Extract the [X, Y] coordinate from the center of the cell holding the provided text.  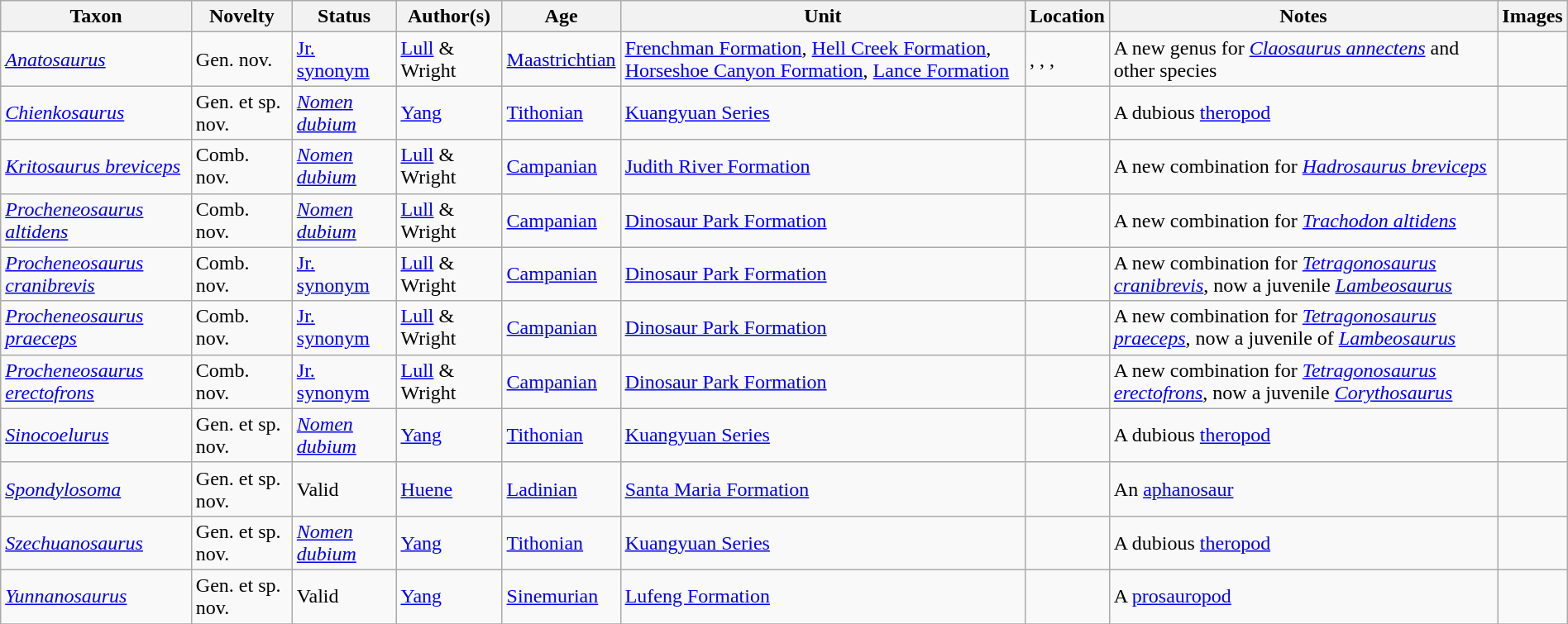
Status [344, 17]
A new combination for Tetragonosaurus cranibrevis, now a juvenile Lambeosaurus [1303, 274]
Chienkosaurus [96, 112]
Procheneosaurus cranibrevis [96, 274]
Age [561, 17]
Lufeng Formation [822, 597]
A new combination for Trachodon altidens [1303, 220]
Kritosaurus breviceps [96, 167]
Notes [1303, 17]
, , , [1068, 60]
Images [1532, 17]
Yunnanosaurus [96, 597]
Ladinian [561, 489]
Procheneosaurus erectofrons [96, 382]
Frenchman Formation, Hell Creek Formation, Horseshoe Canyon Formation, Lance Formation [822, 60]
Location [1068, 17]
A new genus for Claosaurus annectens and other species [1303, 60]
A prosauropod [1303, 597]
Procheneosaurus praeceps [96, 327]
Anatosaurus [96, 60]
Spondylosoma [96, 489]
Novelty [241, 17]
Santa Maria Formation [822, 489]
Judith River Formation [822, 167]
Unit [822, 17]
Procheneosaurus altidens [96, 220]
Sinemurian [561, 597]
Huene [449, 489]
Author(s) [449, 17]
A new combination for Hadrosaurus breviceps [1303, 167]
Sinocoelurus [96, 435]
Maastrichtian [561, 60]
Szechuanosaurus [96, 542]
An aphanosaur [1303, 489]
Taxon [96, 17]
Gen. nov. [241, 60]
A new combination for Tetragonosaurus praeceps, now a juvenile of Lambeosaurus [1303, 327]
A new combination for Tetragonosaurus erectofrons, now a juvenile Corythosaurus [1303, 382]
